For the text-containing cell, return its midpoint in (X, Y) coordinate format. 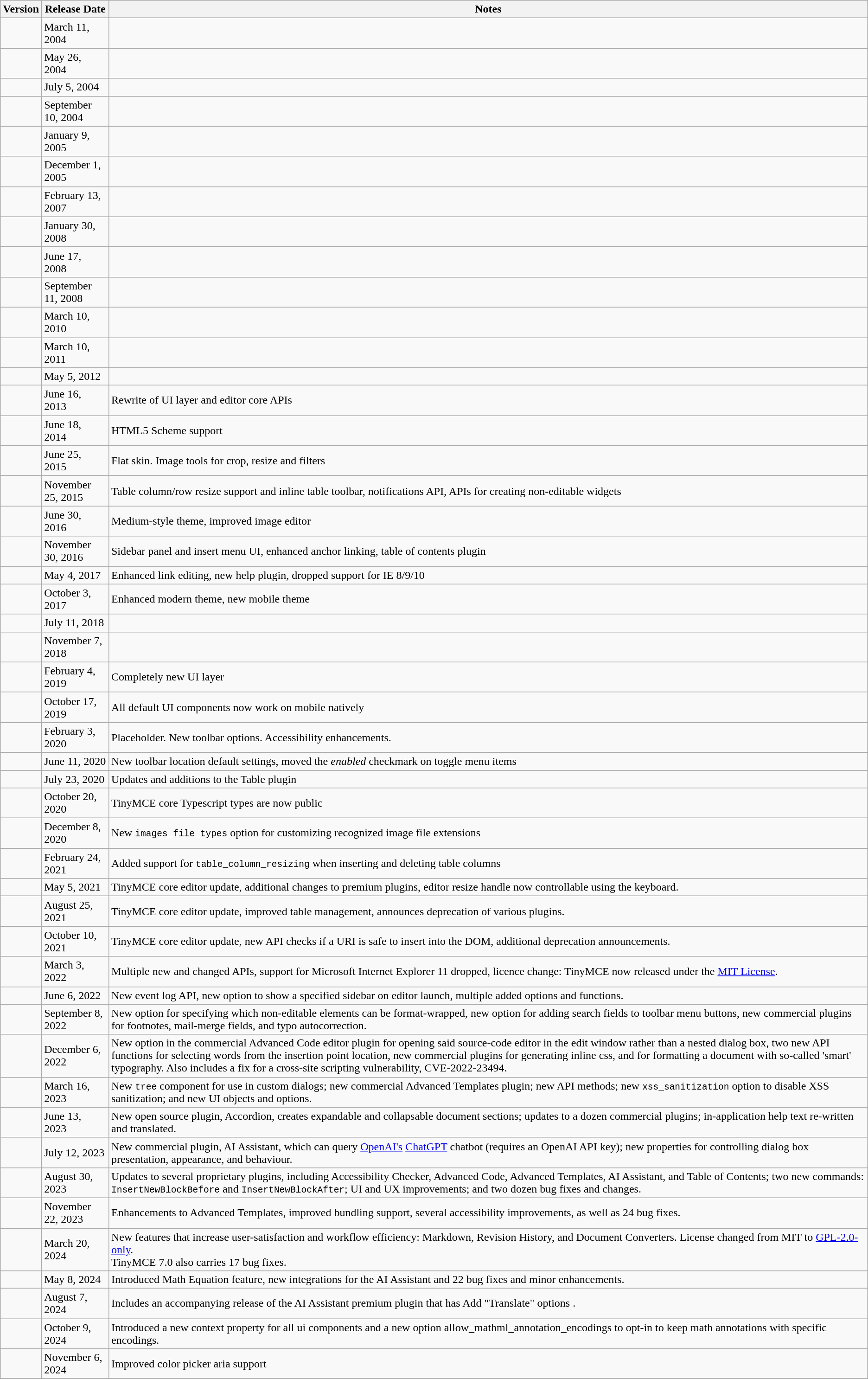
Version (21, 9)
Updates and additions to the Table plugin (488, 779)
New images_file_types option for customizing recognized image file extensions (488, 833)
March 3, 2022 (75, 971)
March 10, 2010 (75, 322)
November 6, 2024 (75, 1364)
January 30, 2008 (75, 232)
March 10, 2011 (75, 353)
June 16, 2013 (75, 401)
September 8, 2022 (75, 1020)
Sidebar panel and insert menu UI, enhanced anchor linking, table of contents plugin (488, 551)
Introduced Math Equation feature, new integrations for the AI Assistant and 22 bug fixes and minor enhancements. (488, 1280)
March 16, 2023 (75, 1092)
July 11, 2018 (75, 623)
Enhanced modern theme, new mobile theme (488, 599)
March 11, 2004 (75, 33)
May 5, 2021 (75, 887)
February 13, 2007 (75, 201)
October 17, 2019 (75, 707)
October 9, 2024 (75, 1334)
June 30, 2016 (75, 521)
Placeholder. New toolbar options. Accessibility enhancements. (488, 738)
June 25, 2015 (75, 461)
November 25, 2015 (75, 491)
June 17, 2008 (75, 262)
May 4, 2017 (75, 575)
July 23, 2020 (75, 779)
HTML5 Scheme support (488, 430)
TinyMCE core editor update, additional changes to premium plugins, editor resize handle now controllable using the keyboard. (488, 887)
May 26, 2004 (75, 63)
Medium-style theme, improved image editor (488, 521)
May 5, 2012 (75, 377)
December 6, 2022 (75, 1056)
Rewrite of UI layer and editor core APIs (488, 401)
July 12, 2023 (75, 1152)
February 4, 2019 (75, 677)
August 7, 2024 (75, 1303)
August 25, 2021 (75, 911)
Notes (488, 9)
Multiple new and changed APIs, support for Microsoft Internet Explorer 11 dropped, licence change: TinyMCE now released under the MIT License. (488, 971)
Includes an accompanying release of the AI Assistant premium plugin that has Add "Translate" options . (488, 1303)
Table column/row resize support and inline table toolbar, notifications API, APIs for creating non-editable widgets (488, 491)
Completely new UI layer (488, 677)
Release Date (75, 9)
Added support for table_column_resizing when inserting and deleting table columns (488, 864)
August 30, 2023 (75, 1183)
March 20, 2024 (75, 1250)
December 1, 2005 (75, 172)
January 9, 2005 (75, 141)
October 3, 2017 (75, 599)
Flat skin. Image tools for crop, resize and filters (488, 461)
June 11, 2020 (75, 761)
November 22, 2023 (75, 1212)
May 8, 2024 (75, 1280)
June 13, 2023 (75, 1122)
Improved color picker aria support (488, 1364)
December 8, 2020 (75, 833)
TinyMCE core editor update, improved table management, announces deprecation of various plugins. (488, 911)
All default UI components now work on mobile natively (488, 707)
TinyMCE core editor update, new API checks if a URI is safe to insert into the DOM, additional deprecation announcements. (488, 942)
October 20, 2020 (75, 803)
New event log API, new option to show a specified sidebar on editor launch, multiple added options and functions. (488, 995)
September 10, 2004 (75, 111)
Enhanced link editing, new help plugin, dropped support for IE 8/9/10 (488, 575)
September 11, 2008 (75, 292)
July 5, 2004 (75, 87)
November 30, 2016 (75, 551)
TinyMCE core Typescript types are now public (488, 803)
New toolbar location default settings, moved the enabled checkmark on toggle menu items (488, 761)
June 6, 2022 (75, 995)
June 18, 2014 (75, 430)
October 10, 2021 (75, 942)
February 24, 2021 (75, 864)
Enhancements to Advanced Templates, improved bundling support, several accessibility improvements, as well as 24 bug fixes. (488, 1212)
November 7, 2018 (75, 647)
February 3, 2020 (75, 738)
